Pinpoint the cell where the given text exists, returning its (x, y) midpoint coordinate. 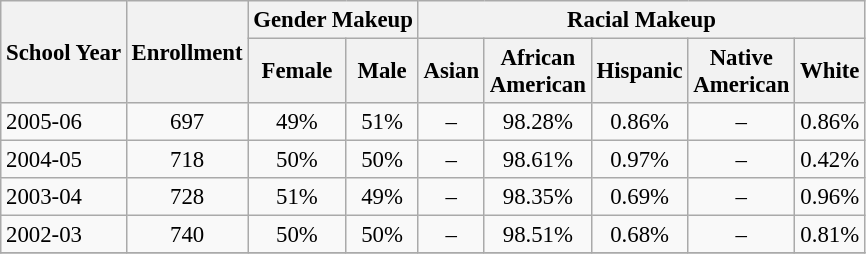
0.97% (640, 160)
2003-04 (64, 197)
Gender Makeup (333, 20)
98.28% (538, 122)
White (830, 72)
728 (187, 197)
2005-06 (64, 122)
0.81% (830, 235)
0.68% (640, 235)
2002-03 (64, 235)
0.69% (640, 197)
Hispanic (640, 72)
0.96% (830, 197)
718 (187, 160)
Racial Makeup (642, 20)
98.51% (538, 235)
Asian (451, 72)
African American (538, 72)
Enrollment (187, 52)
697 (187, 122)
740 (187, 235)
Native American (742, 72)
0.42% (830, 160)
98.61% (538, 160)
Female (297, 72)
98.35% (538, 197)
Male (382, 72)
School Year (64, 52)
2004-05 (64, 160)
